Output the (X, Y) coordinate of the center of the cell containing the given text.  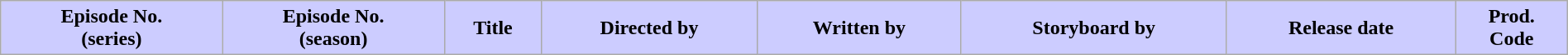
Directed by (650, 28)
Release date (1341, 28)
Title (493, 28)
Episode No.(series) (112, 28)
Prod.Code (1512, 28)
Episode No.(season) (333, 28)
Storyboard by (1093, 28)
Written by (858, 28)
